Locate the cell with the specified text and output its (X, Y) center coordinate. 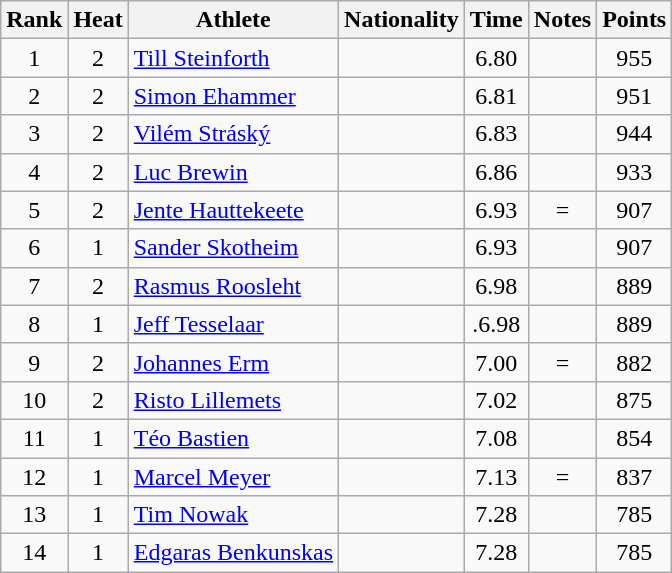
951 (634, 96)
3 (34, 134)
4 (34, 172)
6.81 (496, 96)
Sander Skotheim (233, 248)
6.86 (496, 172)
944 (634, 134)
7.02 (496, 400)
Rasmus Roosleht (233, 286)
Johannes Erm (233, 362)
6 (34, 248)
7.13 (496, 477)
7 (34, 286)
Till Steinforth (233, 58)
Jeff Tesselaar (233, 324)
Simon Ehammer (233, 96)
933 (634, 172)
Vilém Stráský (233, 134)
Risto Lillemets (233, 400)
Heat (98, 20)
7.00 (496, 362)
854 (634, 438)
Téo Bastien (233, 438)
6.80 (496, 58)
12 (34, 477)
Marcel Meyer (233, 477)
11 (34, 438)
Jente Hauttekeete (233, 210)
8 (34, 324)
Notes (562, 20)
10 (34, 400)
Luc Brewin (233, 172)
882 (634, 362)
Edgaras Benkunskas (233, 553)
.6.98 (496, 324)
Points (634, 20)
6.83 (496, 134)
7.08 (496, 438)
Rank (34, 20)
14 (34, 553)
Tim Nowak (233, 515)
Athlete (233, 20)
Nationality (402, 20)
Time (496, 20)
837 (634, 477)
13 (34, 515)
5 (34, 210)
9 (34, 362)
955 (634, 58)
6.98 (496, 286)
875 (634, 400)
